Capture the cell that displays the provided text and extract its [x, y] central coordinate. 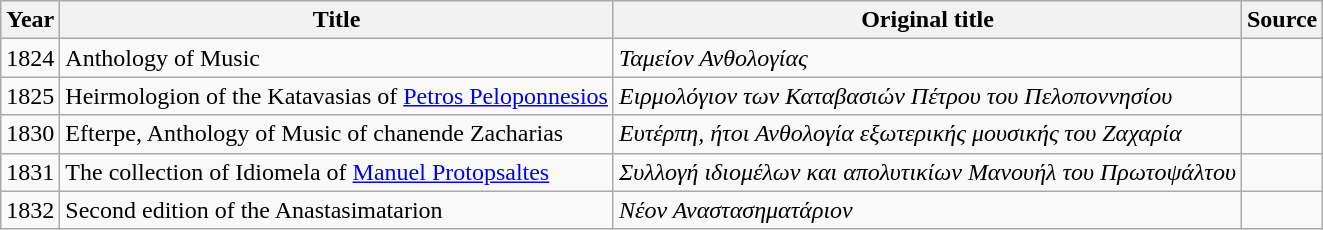
Νέον Αναστασηματάριον [927, 210]
Source [1282, 20]
Second edition of the Anastasimatarion [337, 210]
1831 [30, 172]
Ευτέρπη, ήτοι Ανθολογία εξωτερικής μουσικής του Ζαχαρία [927, 134]
Original title [927, 20]
Heirmologion of the Katavasias of Petros Peloponnesios [337, 96]
Ταμείον Ανθολογίας [927, 58]
1832 [30, 210]
Συλλογή ιδιομέλων και απολυτικίων Μανουήλ του Πρωτοψάλτου [927, 172]
Ειρμολόγιον των Καταβασιών Πέτρου του Πελοποννησίου [927, 96]
Efterpe, Anthology of Music of chanende Zacharias [337, 134]
Anthology of Music [337, 58]
1824 [30, 58]
1825 [30, 96]
The collection of Idiomela of Manuel Protopsaltes [337, 172]
Title [337, 20]
1830 [30, 134]
Year [30, 20]
